Pinpoint the cell where the given text exists, returning its (x, y) midpoint coordinate. 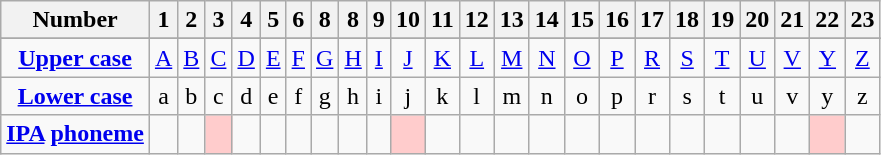
Upper case (76, 58)
11 (442, 20)
14 (546, 20)
k (442, 96)
V (792, 58)
K (442, 58)
Number (76, 20)
G (324, 58)
N (546, 58)
y (828, 96)
19 (722, 20)
j (408, 96)
Z (862, 58)
20 (758, 20)
l (476, 96)
i (378, 96)
12 (476, 20)
O (582, 58)
o (582, 96)
15 (582, 20)
P (616, 58)
s (688, 96)
3 (218, 20)
9 (378, 20)
b (192, 96)
e (273, 96)
C (218, 58)
f (298, 96)
D (246, 58)
m (512, 96)
16 (616, 20)
H (353, 58)
IPA phoneme (76, 134)
4 (246, 20)
g (324, 96)
A (163, 58)
n (546, 96)
23 (862, 20)
r (652, 96)
a (163, 96)
c (218, 96)
6 (298, 20)
L (476, 58)
I (378, 58)
U (758, 58)
Lower case (76, 96)
S (688, 58)
z (862, 96)
R (652, 58)
t (722, 96)
u (758, 96)
E (273, 58)
J (408, 58)
p (616, 96)
5 (273, 20)
2 (192, 20)
v (792, 96)
10 (408, 20)
13 (512, 20)
1 (163, 20)
d (246, 96)
B (192, 58)
T (722, 58)
h (353, 96)
21 (792, 20)
F (298, 58)
17 (652, 20)
M (512, 58)
Y (828, 58)
18 (688, 20)
22 (828, 20)
